Detect which cell encompasses the target text, then output its [x, y] center coordinate. 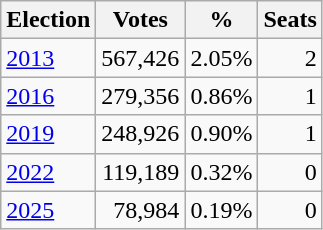
567,426 [140, 58]
119,189 [140, 172]
0.90% [222, 134]
0.32% [222, 172]
248,926 [140, 134]
0.19% [222, 210]
0.86% [222, 96]
Votes [140, 20]
Seats [290, 20]
2019 [48, 134]
2.05% [222, 58]
2016 [48, 96]
2025 [48, 210]
2013 [48, 58]
Election [48, 20]
2 [290, 58]
2022 [48, 172]
279,356 [140, 96]
78,984 [140, 210]
% [222, 20]
